Output the (x, y) coordinate of the center of the cell containing the given text.  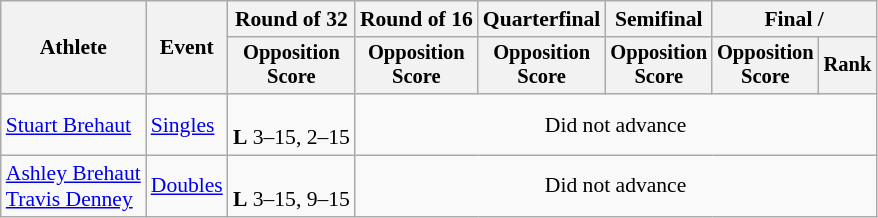
Doubles (187, 186)
L 3–15, 2–15 (292, 124)
L 3–15, 9–15 (292, 186)
Quarterfinal (542, 19)
Final / (794, 19)
Stuart Brehaut (74, 124)
Semifinal (658, 19)
Athlete (74, 48)
Singles (187, 124)
Ashley BrehautTravis Denney (74, 186)
Round of 32 (292, 19)
Round of 16 (416, 19)
Event (187, 48)
Rank (848, 66)
